Identify which cell holds the provided text, then report its [x, y] central coordinate. 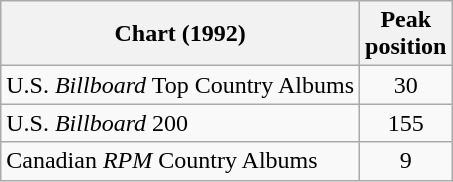
Peakposition [406, 34]
U.S. Billboard Top Country Albums [180, 85]
Chart (1992) [180, 34]
Canadian RPM Country Albums [180, 161]
U.S. Billboard 200 [180, 123]
30 [406, 85]
9 [406, 161]
155 [406, 123]
